Detect which cell encompasses the target text, then output its (X, Y) center coordinate. 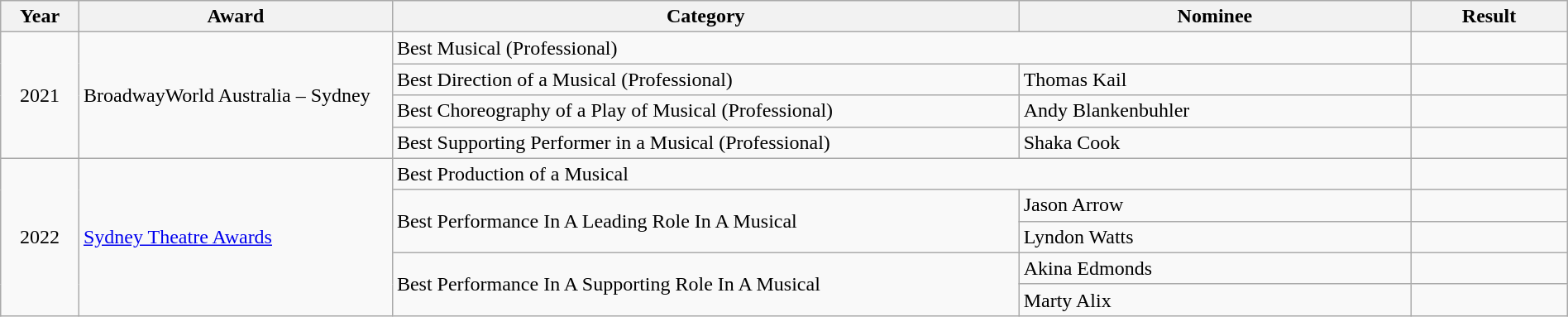
Best Production of a Musical (901, 174)
2022 (40, 237)
Jason Arrow (1215, 205)
Award (235, 17)
Akina Edmonds (1215, 268)
Best Performance In A Leading Role In A Musical (705, 221)
BroadwayWorld Australia – Sydney (235, 95)
Best Direction of a Musical (Professional) (705, 79)
Nominee (1215, 17)
Sydney Theatre Awards (235, 237)
Result (1489, 17)
Category (705, 17)
Best Supporting Performer in a Musical (Professional) (705, 142)
Marty Alix (1215, 300)
Andy Blankenbuhler (1215, 111)
2021 (40, 95)
Thomas Kail (1215, 79)
Best Choreography of a Play of Musical (Professional) (705, 111)
Year (40, 17)
Lyndon Watts (1215, 237)
Best Performance In A Supporting Role In A Musical (705, 284)
Best Musical (Professional) (901, 48)
Shaka Cook (1215, 142)
